Locate the cell with the specified text and output its (x, y) center coordinate. 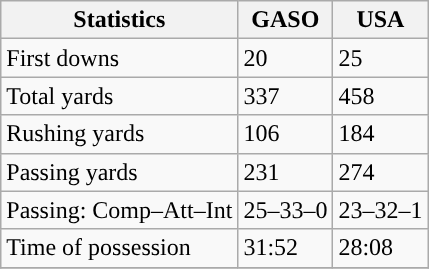
Time of possession (120, 248)
25 (380, 58)
USA (380, 20)
458 (380, 96)
31:52 (286, 248)
184 (380, 134)
20 (286, 58)
Total yards (120, 96)
Statistics (120, 20)
Passing yards (120, 172)
337 (286, 96)
106 (286, 134)
28:08 (380, 248)
25–33–0 (286, 210)
231 (286, 172)
Passing: Comp–Att–Int (120, 210)
GASO (286, 20)
Rushing yards (120, 134)
23–32–1 (380, 210)
First downs (120, 58)
274 (380, 172)
